Determine the [X, Y] coordinate at the center of the cell enclosing the given text.  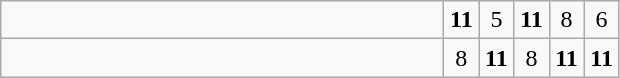
6 [602, 20]
5 [496, 20]
